Extract the (X, Y) coordinate from the center of the cell holding the provided text.  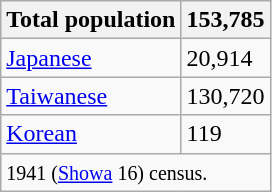
1941 (Showa 16) census. (136, 172)
20,914 (226, 58)
Japanese (91, 58)
119 (226, 134)
Total population (91, 20)
Korean (91, 134)
153,785 (226, 20)
Taiwanese (91, 96)
130,720 (226, 96)
